From the cell containing the given text, extract its center point as (x, y) coordinate. 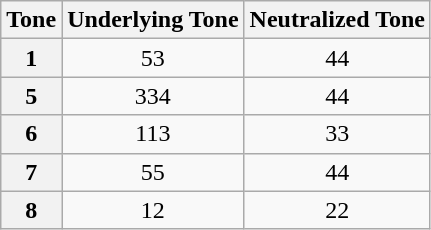
113 (153, 134)
12 (153, 210)
1 (32, 58)
Underlying Tone (153, 20)
55 (153, 172)
334 (153, 96)
Neutralized Tone (337, 20)
33 (337, 134)
8 (32, 210)
6 (32, 134)
22 (337, 210)
5 (32, 96)
Tone (32, 20)
7 (32, 172)
53 (153, 58)
